Search for the cell housing the specified text and yield its (x, y) center coordinate. 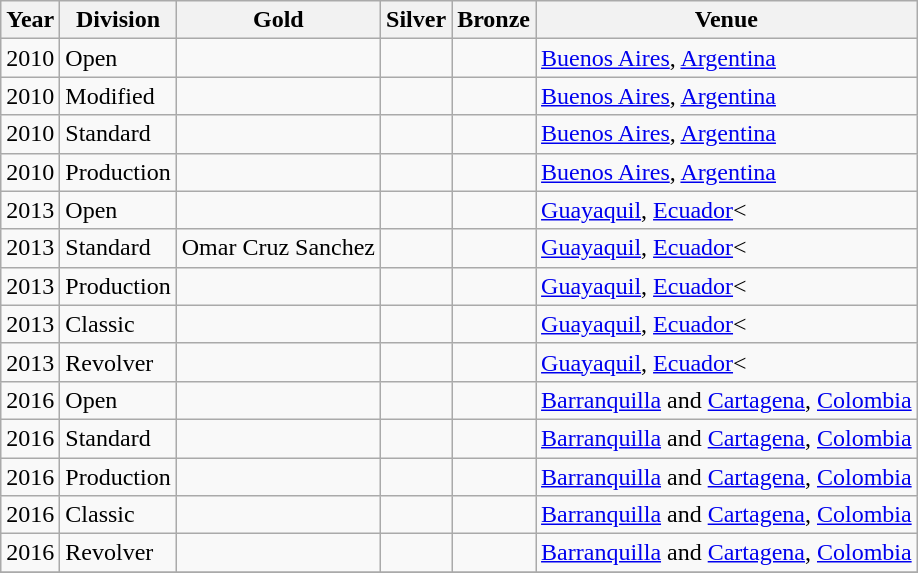
Gold (278, 20)
Year (30, 20)
Modified (118, 96)
Venue (727, 20)
Division (118, 20)
Silver (416, 20)
Omar Cruz Sanchez (278, 248)
Bronze (494, 20)
